Detect which cell encompasses the target text, then output its [x, y] center coordinate. 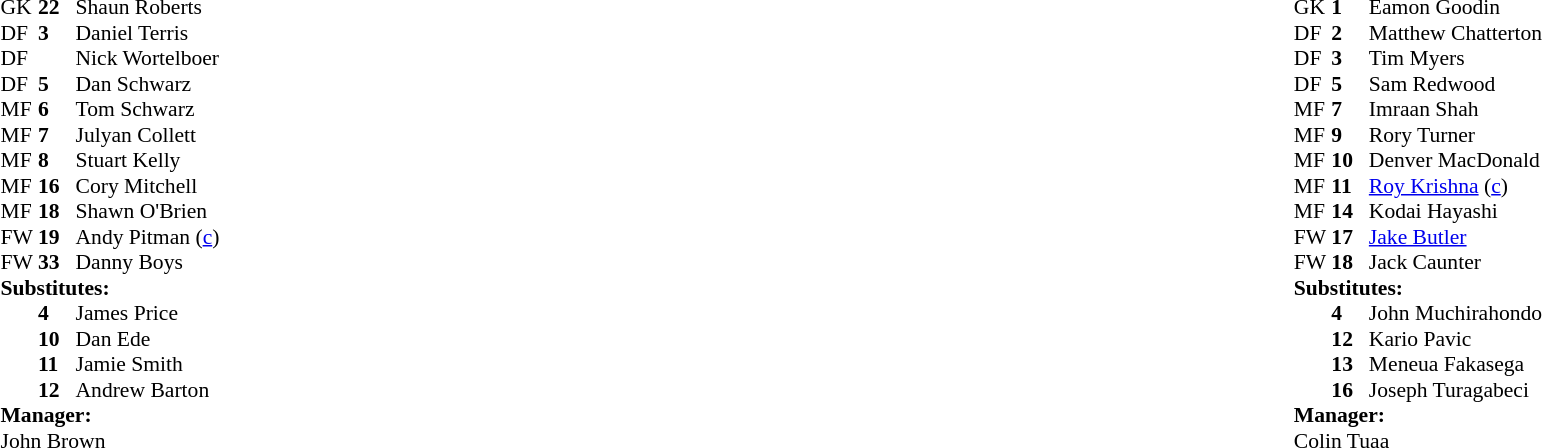
Joseph Turagabeci [1456, 390]
Cory Mitchell [148, 186]
Jack Caunter [1456, 263]
Andrew Barton [148, 390]
Denver MacDonald [1456, 161]
Kodai Hayashi [1456, 211]
Kario Pavic [1456, 339]
Julyan Collett [148, 135]
Imraan Shah [1456, 109]
Rory Turner [1456, 135]
Daniel Terris [148, 33]
Sam Redwood [1456, 84]
Roy Krishna (c) [1456, 186]
Stuart Kelly [148, 161]
Andy Pitman (c) [148, 237]
Nick Wortelboer [148, 59]
Matthew Chatterton [1456, 33]
Meneua Fakasega [1456, 365]
Dan Schwarz [148, 84]
Dan Ede [148, 339]
6 [57, 109]
19 [57, 237]
Jamie Smith [148, 365]
Tom Schwarz [148, 109]
Danny Boys [148, 263]
13 [1350, 365]
33 [57, 263]
17 [1350, 237]
Tim Myers [1456, 59]
James Price [148, 313]
14 [1350, 211]
2 [1350, 33]
Shawn O'Brien [148, 211]
9 [1350, 135]
John Muchirahondo [1456, 313]
8 [57, 161]
Jake Butler [1456, 237]
